Provide the (x, y) coordinate of the cell's center where the given text is located.  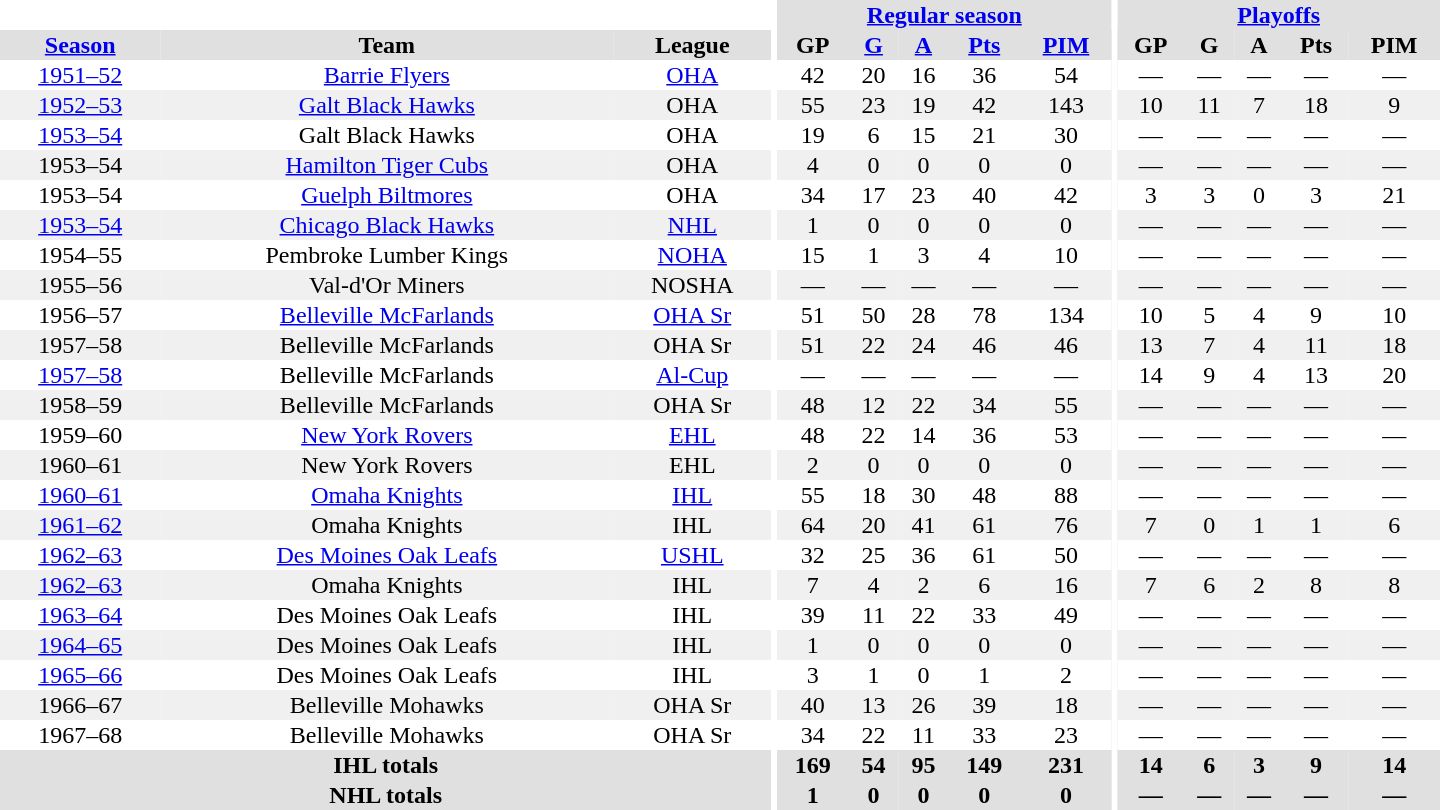
Regular season (944, 15)
76 (1066, 525)
Pembroke Lumber Kings (386, 255)
26 (923, 705)
53 (1066, 435)
88 (1066, 495)
NHL totals (386, 795)
NOSHA (692, 285)
49 (1066, 615)
32 (813, 555)
17 (874, 195)
League (692, 45)
1956–57 (80, 315)
1951–52 (80, 75)
Playoffs (1278, 15)
1963–64 (80, 615)
Season (80, 45)
1967–68 (80, 735)
12 (874, 405)
Val-d'Or Miners (386, 285)
Guelph Biltmores (386, 195)
Chicago Black Hawks (386, 225)
64 (813, 525)
USHL (692, 555)
NHL (692, 225)
134 (1066, 315)
24 (923, 345)
143 (1066, 105)
1955–56 (80, 285)
1954–55 (80, 255)
1952–53 (80, 105)
Team (386, 45)
1961–62 (80, 525)
1959–60 (80, 435)
169 (813, 765)
1958–59 (80, 405)
1966–67 (80, 705)
25 (874, 555)
41 (923, 525)
5 (1209, 315)
1964–65 (80, 645)
231 (1066, 765)
149 (984, 765)
Al-Cup (692, 375)
Barrie Flyers (386, 75)
NOHA (692, 255)
Hamilton Tiger Cubs (386, 165)
28 (923, 315)
95 (923, 765)
IHL totals (386, 765)
1965–66 (80, 675)
78 (984, 315)
